From the cell containing the given text, extract its center point as [x, y] coordinate. 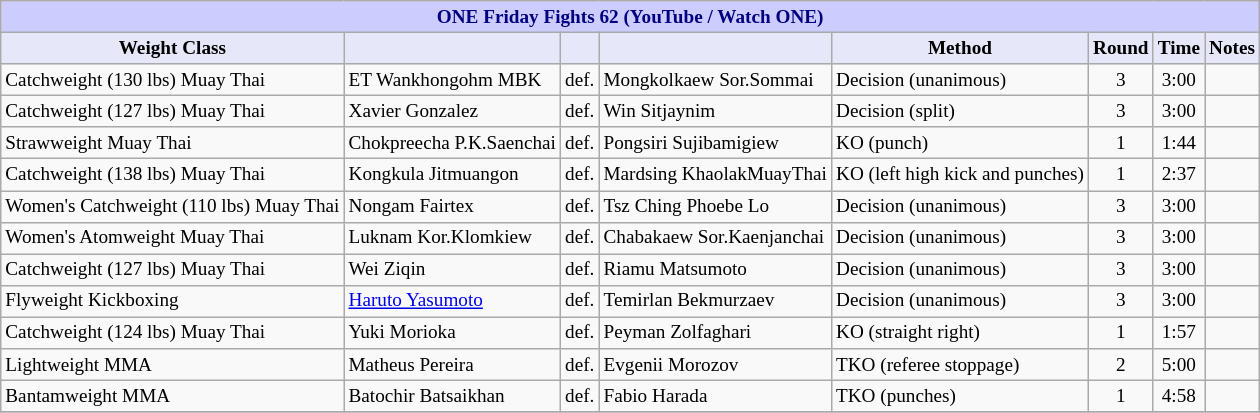
KO (straight right) [960, 333]
TKO (punches) [960, 396]
TKO (referee stoppage) [960, 365]
KO (left high kick and punches) [960, 175]
5:00 [1178, 365]
Mongkolkaew Sor.Sommai [716, 80]
Time [1178, 48]
Women's Atomweight Muay Thai [172, 238]
1:57 [1178, 333]
Pongsiri Sujibamigiew [716, 143]
Lightweight MMA [172, 365]
Chabakaew Sor.Kaenjanchai [716, 238]
Nongam Fairtex [452, 206]
Flyweight Kickboxing [172, 301]
Peyman Zolfaghari [716, 333]
Yuki Morioka [452, 333]
Matheus Pereira [452, 365]
Catchweight (138 lbs) Muay Thai [172, 175]
Round [1120, 48]
Haruto Yasumoto [452, 301]
Wei Ziqin [452, 270]
Tsz Ching Phoebe Lo [716, 206]
ET Wankhongohm MBK [452, 80]
Riamu Matsumoto [716, 270]
Strawweight Muay Thai [172, 143]
2:37 [1178, 175]
ONE Friday Fights 62 (YouTube / Watch ONE) [630, 17]
Batochir Batsaikhan [452, 396]
Mardsing KhaolakMuayThai [716, 175]
KO (punch) [960, 143]
Notes [1232, 48]
1:44 [1178, 143]
Women's Catchweight (110 lbs) Muay Thai [172, 206]
2 [1120, 365]
Method [960, 48]
Luknam Kor.Klomkiew [452, 238]
Xavier Gonzalez [452, 111]
Decision (split) [960, 111]
Win Sitjaynim [716, 111]
4:58 [1178, 396]
Catchweight (130 lbs) Muay Thai [172, 80]
Evgenii Morozov [716, 365]
Bantamweight MMA [172, 396]
Temirlan Bekmurzaev [716, 301]
Catchweight (124 lbs) Muay Thai [172, 333]
Kongkula Jitmuangon [452, 175]
Weight Class [172, 48]
Fabio Harada [716, 396]
Chokpreecha P.K.Saenchai [452, 143]
